For the text-containing cell, return its midpoint in [X, Y] coordinate format. 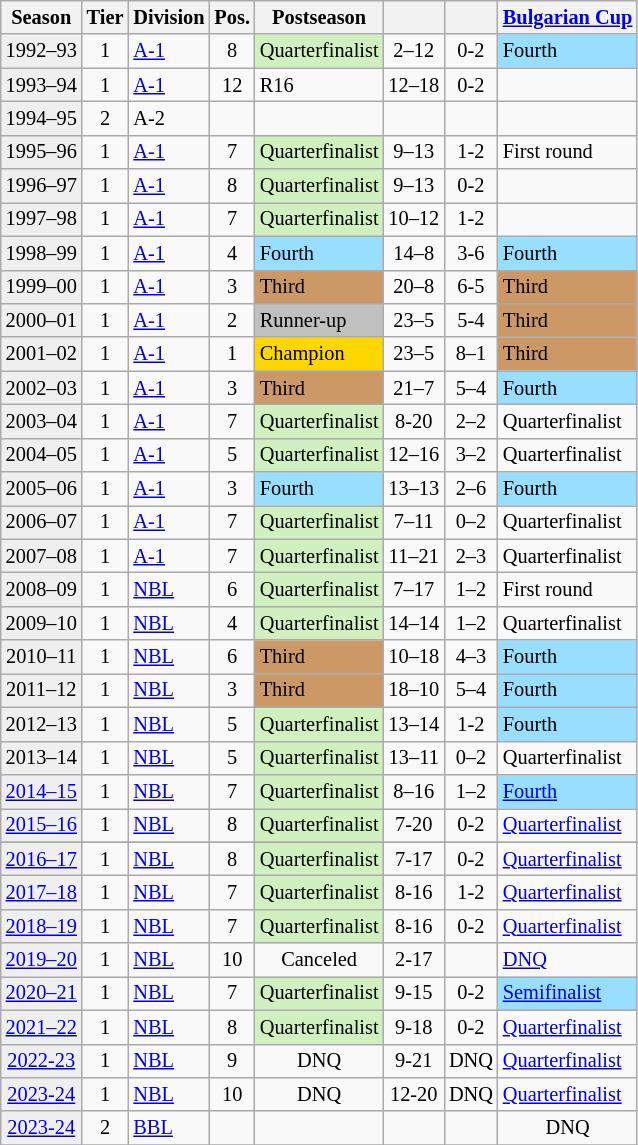
2015–16 [42, 825]
8–1 [471, 354]
5-4 [471, 320]
2011–12 [42, 690]
Semifinalist [568, 993]
1992–93 [42, 51]
2021–22 [42, 1027]
9-15 [414, 993]
3–2 [471, 455]
Runner-up [320, 320]
2003–04 [42, 421]
2010–11 [42, 657]
14–8 [414, 253]
Division [168, 17]
6-5 [471, 287]
7-20 [414, 825]
1994–95 [42, 118]
2000–01 [42, 320]
4–3 [471, 657]
12–18 [414, 85]
9 [232, 1061]
2007–08 [42, 556]
Champion [320, 354]
10–12 [414, 219]
2006–07 [42, 522]
2002–03 [42, 388]
2018–19 [42, 926]
9-21 [414, 1061]
20–8 [414, 287]
13–13 [414, 489]
2–2 [471, 421]
18–10 [414, 690]
1995–96 [42, 152]
R16 [320, 85]
2004–05 [42, 455]
2017–18 [42, 892]
8–16 [414, 791]
2009–10 [42, 623]
2001–02 [42, 354]
2020–21 [42, 993]
12 [232, 85]
Postseason [320, 17]
2016–17 [42, 859]
2008–09 [42, 589]
2013–14 [42, 758]
10–18 [414, 657]
1996–97 [42, 186]
2-17 [414, 960]
12-20 [414, 1094]
1997–98 [42, 219]
7–17 [414, 589]
Season [42, 17]
2019–20 [42, 960]
12–16 [414, 455]
7-17 [414, 859]
2005–06 [42, 489]
13–14 [414, 724]
Pos. [232, 17]
2014–15 [42, 791]
2–6 [471, 489]
A-2 [168, 118]
21–7 [414, 388]
7–11 [414, 522]
2022-23 [42, 1061]
1993–94 [42, 85]
Tier [106, 17]
2–3 [471, 556]
8-20 [414, 421]
1998–99 [42, 253]
1999–00 [42, 287]
13–11 [414, 758]
Bulgarian Cup [568, 17]
Canceled [320, 960]
BBL [168, 1128]
2–12 [414, 51]
9-18 [414, 1027]
11–21 [414, 556]
3-6 [471, 253]
14–14 [414, 623]
2012–13 [42, 724]
